Return (x, y) of the center of cell containing provided text 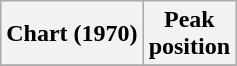
Peakposition (189, 34)
Chart (1970) (72, 34)
